Return the [x, y] coordinate for the center point of the cell that contains the specified text.  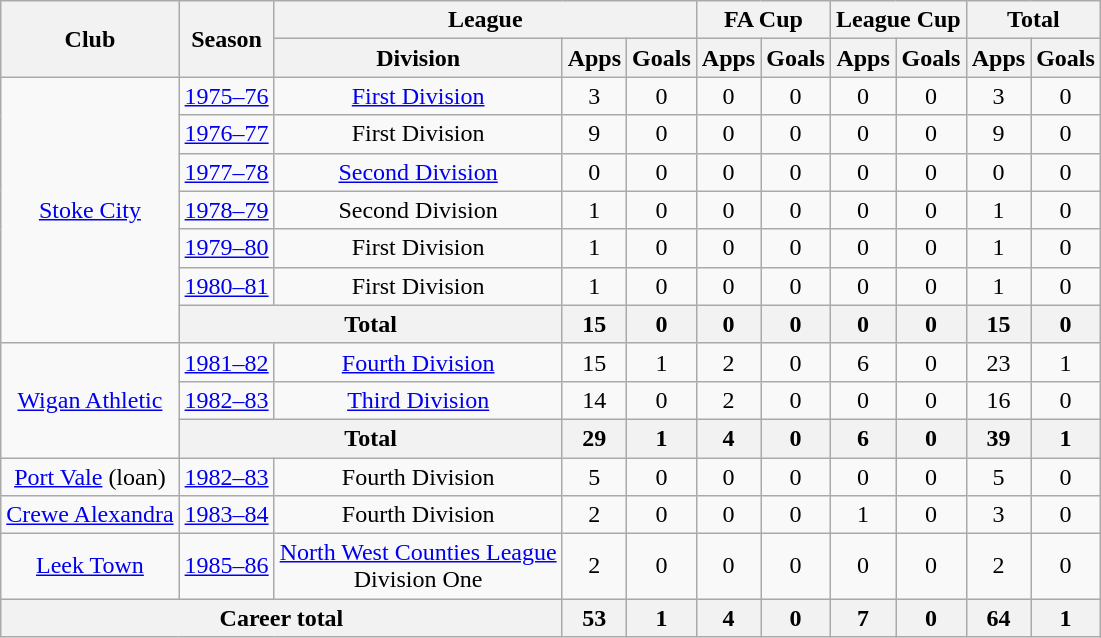
1979–80 [226, 248]
Port Vale (loan) [90, 477]
Third Division [418, 400]
16 [998, 400]
FA Cup [763, 20]
23 [998, 362]
League Cup [898, 20]
North West Counties LeagueDivision One [418, 566]
1975–76 [226, 96]
53 [594, 618]
1983–84 [226, 515]
Season [226, 39]
1985–86 [226, 566]
Career total [282, 618]
League [485, 20]
1981–82 [226, 362]
1980–81 [226, 286]
Wigan Athletic [90, 400]
1976–77 [226, 134]
39 [998, 438]
64 [998, 618]
Crewe Alexandra [90, 515]
Stoke City [90, 210]
14 [594, 400]
7 [862, 618]
Club [90, 39]
1977–78 [226, 172]
Leek Town [90, 566]
Division [418, 58]
29 [594, 438]
1978–79 [226, 210]
